For the text-containing cell, return its midpoint in (X, Y) coordinate format. 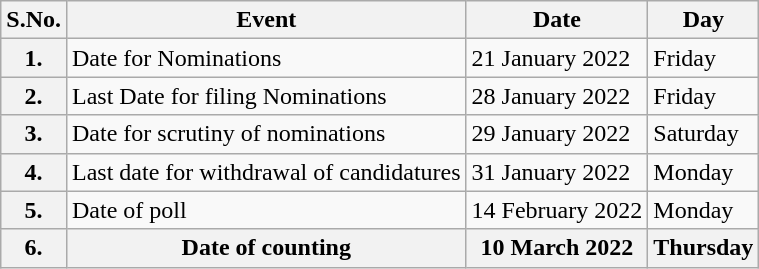
Date of poll (266, 210)
1. (34, 58)
S.No. (34, 20)
Last date for withdrawal of candidatures (266, 172)
Day (704, 20)
31 January 2022 (557, 172)
Event (266, 20)
Last Date for filing Nominations (266, 96)
6. (34, 248)
Saturday (704, 134)
28 January 2022 (557, 96)
10 March 2022 (557, 248)
Date (557, 20)
14 February 2022 (557, 210)
Date of counting (266, 248)
3. (34, 134)
Date for Nominations (266, 58)
Thursday (704, 248)
21 January 2022 (557, 58)
2. (34, 96)
29 January 2022 (557, 134)
5. (34, 210)
Date for scrutiny of nominations (266, 134)
4. (34, 172)
